Find where the given text appears and provide that cell's center as (X, Y) coordinate. 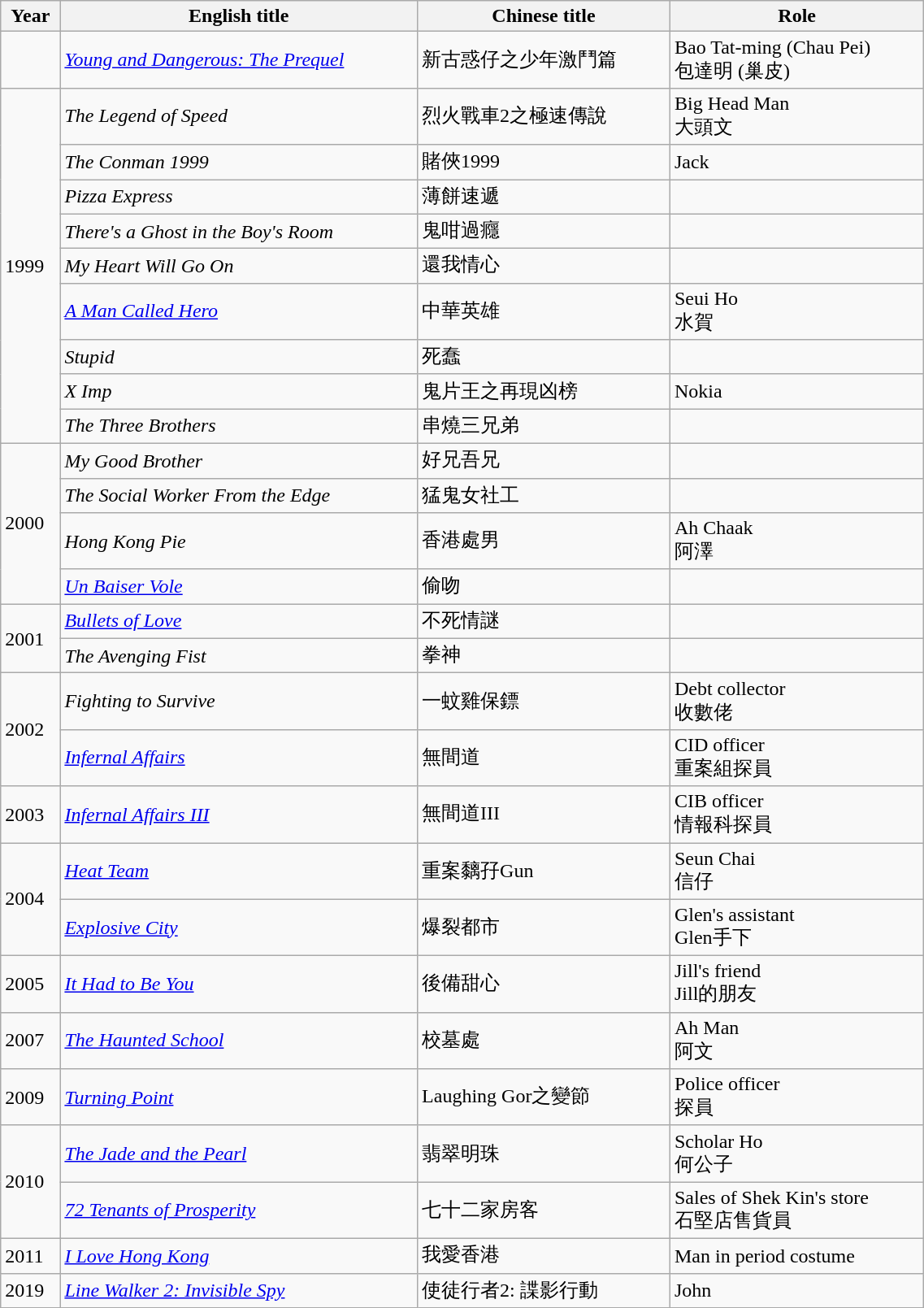
賭俠1999 (544, 163)
Young and Dangerous: The Prequel (239, 60)
使徒行者2: 諜影行動 (544, 1291)
Glen's assistant Glen手下 (796, 928)
2019 (31, 1291)
2000 (31, 524)
2007 (31, 1041)
Heat Team (239, 871)
烈火戰車2之極速傳說 (544, 116)
好兄吾兄 (544, 460)
2010 (31, 1182)
我愛香港 (544, 1255)
不死情謎 (544, 621)
串燒三兄弟 (544, 426)
Police officer 探員 (796, 1097)
2004 (31, 899)
死蠢 (544, 358)
Ah Man 阿文 (796, 1041)
Role (796, 16)
CID officer 重案組探員 (796, 758)
Sales of Shek Kin's store 石堅店售貨員 (796, 1210)
X Imp (239, 392)
Seun Chai 信仔 (796, 871)
無間道 (544, 758)
There's a Ghost in the Boy's Room (239, 231)
The Legend of Speed (239, 116)
John (796, 1291)
It Had to Be You (239, 984)
Scholar Ho 何公子 (796, 1154)
English title (239, 16)
Laughing Gor之變節 (544, 1097)
Debt collector 收數佬 (796, 702)
無間道III (544, 815)
七十二家房客 (544, 1210)
校墓處 (544, 1041)
The Three Brothers (239, 426)
Jack (796, 163)
The Jade and the Pearl (239, 1154)
Chinese title (544, 16)
Bullets of Love (239, 621)
Jill's friend Jill的朋友 (796, 984)
The Social Worker From the Edge (239, 496)
Turning Point (239, 1097)
Un Baiser Vole (239, 587)
鬼咁過癮 (544, 231)
2005 (31, 984)
Nokia (796, 392)
Line Walker 2: Invisible Spy (239, 1291)
爆裂都市 (544, 928)
My Good Brother (239, 460)
Bao Tat-ming (Chau Pei) 包達明 (巢皮) (796, 60)
薄餅速遞 (544, 197)
Pizza Express (239, 197)
2001 (31, 639)
2003 (31, 815)
翡翠明珠 (544, 1154)
拳神 (544, 655)
偷吻 (544, 587)
Big Head Man 大頭文 (796, 116)
A Man Called Hero (239, 311)
一蚊雞保鏢 (544, 702)
Infernal Affairs III (239, 815)
猛鬼女社工 (544, 496)
Year (31, 16)
Seui Ho 水賀 (796, 311)
1999 (31, 265)
還我情心 (544, 267)
後備甜心 (544, 984)
72 Tenants of Prosperity (239, 1210)
Man in period costume (796, 1255)
新古惑仔之少年激鬥篇 (544, 60)
The Avenging Fist (239, 655)
Hong Kong Pie (239, 541)
2002 (31, 730)
香港處男 (544, 541)
Ah Chaak 阿澤 (796, 541)
Stupid (239, 358)
My Heart Will Go On (239, 267)
中華英雄 (544, 311)
Infernal Affairs (239, 758)
重案黐孖Gun (544, 871)
The Haunted School (239, 1041)
2009 (31, 1097)
Explosive City (239, 928)
I Love Hong Kong (239, 1255)
鬼片王之再現凶榜 (544, 392)
The Conman 1999 (239, 163)
2011 (31, 1255)
Fighting to Survive (239, 702)
CIB officer 情報科探員 (796, 815)
